Return the (x, y) coordinate for the center point of the cell that contains the specified text.  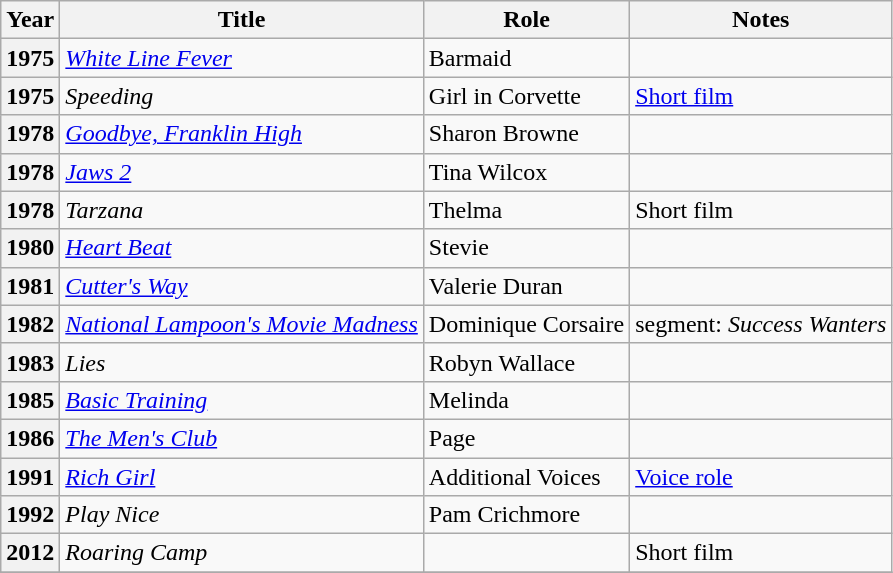
Robyn Wallace (526, 362)
The Men's Club (242, 438)
Dominique Corsaire (526, 324)
Title (242, 20)
Roaring Camp (242, 553)
Jaws 2 (242, 172)
Tarzana (242, 210)
1983 (30, 362)
Rich Girl (242, 477)
1981 (30, 286)
segment: Success Wanters (761, 324)
Role (526, 20)
1985 (30, 400)
Thelma (526, 210)
Sharon Browne (526, 134)
Tina Wilcox (526, 172)
1982 (30, 324)
Goodbye, Franklin High (242, 134)
1986 (30, 438)
Voice role (761, 477)
Lies (242, 362)
Stevie (526, 248)
White Line Fever (242, 58)
Melinda (526, 400)
Barmaid (526, 58)
1980 (30, 248)
1991 (30, 477)
National Lampoon's Movie Madness (242, 324)
Play Nice (242, 515)
Valerie Duran (526, 286)
Cutter's Way (242, 286)
Girl in Corvette (526, 96)
Page (526, 438)
Basic Training (242, 400)
Heart Beat (242, 248)
Notes (761, 20)
Pam Crichmore (526, 515)
1992 (30, 515)
2012 (30, 553)
Year (30, 20)
Additional Voices (526, 477)
Speeding (242, 96)
